Pinpoint the cell where the given text exists, returning its [x, y] midpoint coordinate. 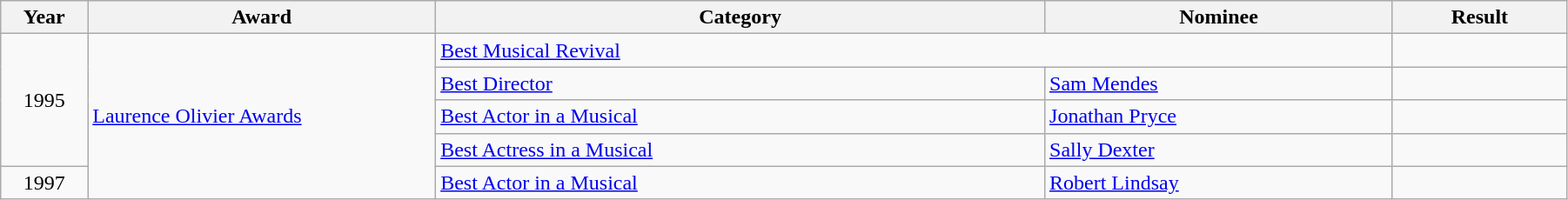
Sally Dexter [1219, 150]
Best Actress in a Musical [740, 150]
Nominee [1219, 17]
Laurence Olivier Awards [262, 117]
1997 [44, 183]
Jonathan Pryce [1219, 117]
Award [262, 17]
Best Director [740, 83]
1995 [44, 100]
Category [740, 17]
Sam Mendes [1219, 83]
Year [44, 17]
Best Musical Revival [915, 50]
Robert Lindsay [1219, 183]
Result [1479, 17]
